Return the (x, y) coordinate for the center point of the cell that contains the specified text.  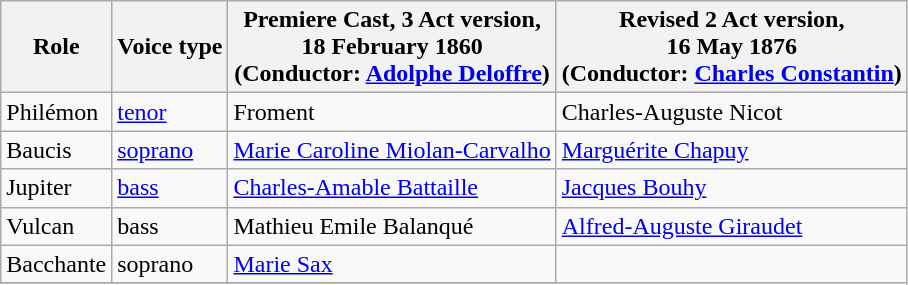
Marie Sax (392, 264)
Role (56, 47)
Charles-Amable Battaille (392, 188)
Baucis (56, 150)
Jacques Bouhy (732, 188)
Jupiter (56, 188)
Mathieu Emile Balanqué (392, 226)
Charles-Auguste Nicot (732, 112)
Revised 2 Act version,16 May 1876(Conductor: Charles Constantin) (732, 47)
Alfred-Auguste Giraudet (732, 226)
Froment (392, 112)
Bacchante (56, 264)
Marguérite Chapuy (732, 150)
Voice type (170, 47)
tenor (170, 112)
Marie Caroline Miolan-Carvalho (392, 150)
Premiere Cast, 3 Act version, 18 February 1860(Conductor: Adolphe Deloffre) (392, 47)
Vulcan (56, 226)
Philémon (56, 112)
